Search for the cell housing the specified text and yield its [x, y] center coordinate. 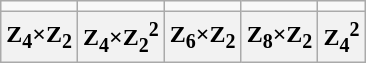
Z42 [342, 38]
Z4×Z2 [40, 38]
Z6×Z2 [202, 38]
Z4×Z22 [122, 38]
Z8×Z2 [280, 38]
